Provide the (X, Y) coordinate of the cell's center where the given text is located.  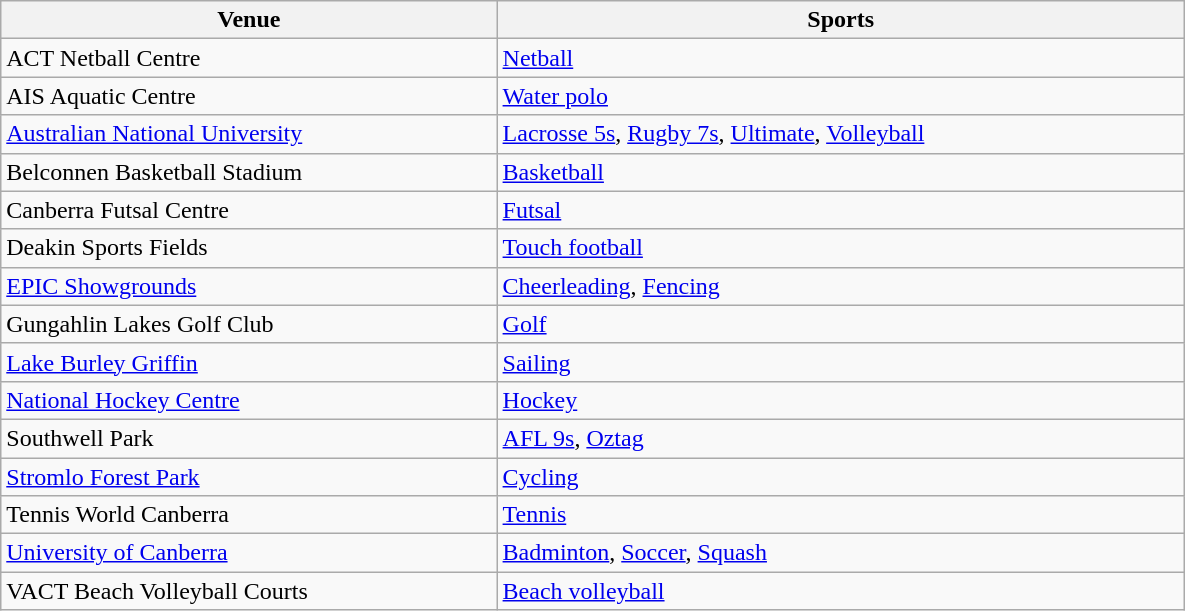
Basketball (840, 172)
Water polo (840, 96)
National Hockey Centre (249, 400)
Sailing (840, 362)
Tennis (840, 515)
Southwell Park (249, 438)
Beach volleyball (840, 591)
Sports (840, 20)
Lake Burley Griffin (249, 362)
ACT Netball Centre (249, 58)
Lacrosse 5s, Rugby 7s, Ultimate, Volleyball (840, 134)
Tennis World Canberra (249, 515)
AIS Aquatic Centre (249, 96)
Australian National University (249, 134)
Cycling (840, 477)
Venue (249, 20)
University of Canberra (249, 553)
Cheerleading, Fencing (840, 286)
Hockey (840, 400)
EPIC Showgrounds (249, 286)
VACT Beach Volleyball Courts (249, 591)
Futsal (840, 210)
Golf (840, 324)
Deakin Sports Fields (249, 248)
Belconnen Basketball Stadium (249, 172)
Badminton, Soccer, Squash (840, 553)
AFL 9s, Oztag (840, 438)
Stromlo Forest Park (249, 477)
Touch football (840, 248)
Gungahlin Lakes Golf Club (249, 324)
Canberra Futsal Centre (249, 210)
Netball (840, 58)
